Find where the given text appears and provide that cell's center as [X, Y] coordinate. 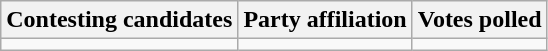
Votes polled [480, 20]
Party affiliation [325, 20]
Contesting candidates [120, 20]
